Determine the [X, Y] coordinate at the center of the cell enclosing the given text.  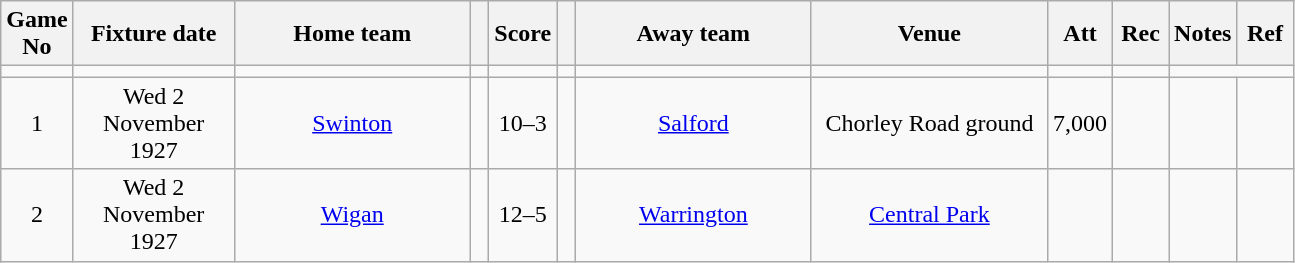
Home team [352, 34]
Game No [37, 34]
Wigan [352, 215]
Central Park [929, 215]
Notes [1203, 34]
Ref [1265, 34]
Swinton [352, 123]
Salford [693, 123]
Away team [693, 34]
Warrington [693, 215]
Score [523, 34]
Att [1080, 34]
Fixture date [154, 34]
2 [37, 215]
7,000 [1080, 123]
10–3 [523, 123]
1 [37, 123]
Venue [929, 34]
Chorley Road ground [929, 123]
Rec [1141, 34]
12–5 [523, 215]
